Return (x, y) of the center of cell containing provided text 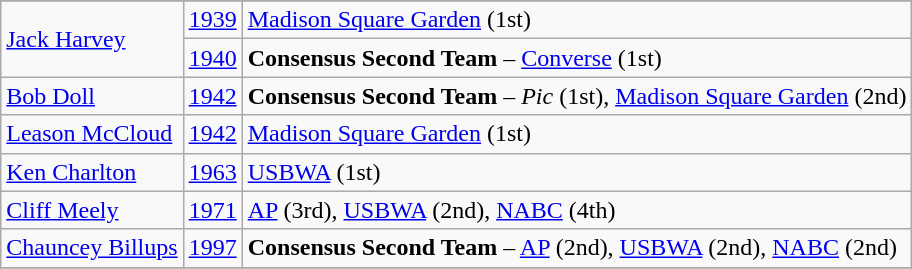
Jack Harvey (92, 39)
1971 (212, 210)
Ken Charlton (92, 172)
Leason McCloud (92, 134)
Consensus Second Team – AP (2nd), USBWA (2nd), NABC (2nd) (577, 248)
Consensus Second Team – Converse (1st) (577, 58)
1940 (212, 58)
1997 (212, 248)
Bob Doll (92, 96)
Cliff Meely (92, 210)
Consensus Second Team – Pic (1st), Madison Square Garden (2nd) (577, 96)
1963 (212, 172)
AP (3rd), USBWA (2nd), NABC (4th) (577, 210)
Chauncey Billups (92, 248)
USBWA (1st) (577, 172)
1939 (212, 20)
